Find where the given text appears and provide that cell's center as [X, Y] coordinate. 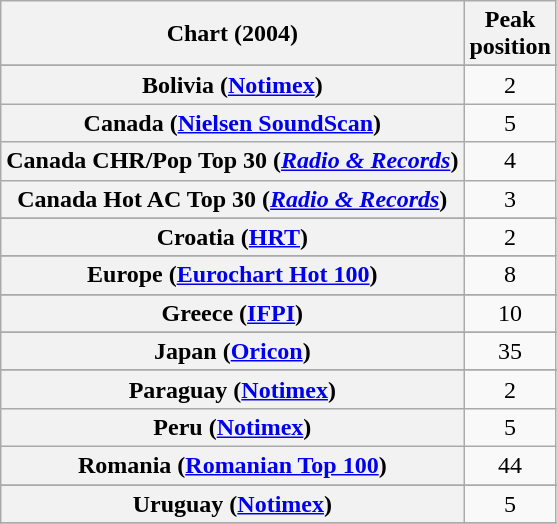
Bolivia (Notimex) [232, 85]
3 [510, 199]
8 [510, 275]
4 [510, 161]
Greece (IFPI) [232, 313]
Chart (2004) [232, 34]
Europe (Eurochart Hot 100) [232, 275]
Uruguay (Notimex) [232, 503]
Paraguay (Notimex) [232, 389]
35 [510, 351]
Croatia (HRT) [232, 237]
Canada (Nielsen SoundScan) [232, 123]
44 [510, 465]
10 [510, 313]
Peakposition [510, 34]
Canada CHR/Pop Top 30 (Radio & Records) [232, 161]
Canada Hot AC Top 30 (Radio & Records) [232, 199]
Japan (Oricon) [232, 351]
Romania (Romanian Top 100) [232, 465]
Peru (Notimex) [232, 427]
